Provide the [x, y] coordinate of the cell's center where the given text is located.  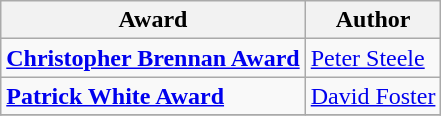
David Foster [373, 96]
Peter Steele [373, 58]
Award [153, 20]
Christopher Brennan Award [153, 58]
Patrick White Award [153, 96]
Author [373, 20]
